Return (x, y) of the center of cell containing provided text 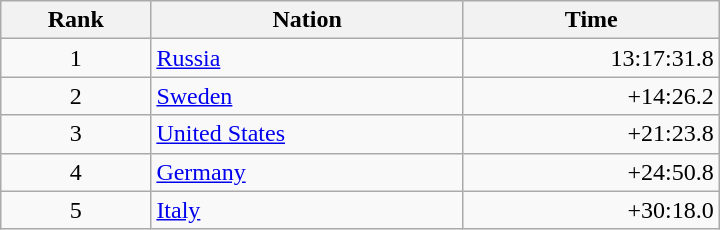
5 (76, 210)
+30:18.0 (591, 210)
Sweden (307, 96)
13:17:31.8 (591, 58)
+21:23.8 (591, 134)
2 (76, 96)
1 (76, 58)
3 (76, 134)
United States (307, 134)
+24:50.8 (591, 172)
Germany (307, 172)
4 (76, 172)
Russia (307, 58)
Rank (76, 20)
Nation (307, 20)
+14:26.2 (591, 96)
Time (591, 20)
Italy (307, 210)
